Search for the cell housing the specified text and yield its [X, Y] center coordinate. 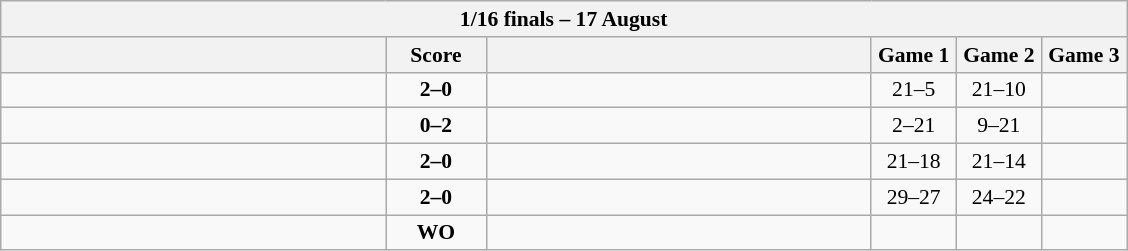
21–10 [998, 90]
21–18 [914, 162]
21–14 [998, 162]
1/16 finals – 17 August [564, 19]
WO [436, 233]
0–2 [436, 126]
Game 3 [1084, 55]
Game 2 [998, 55]
Score [436, 55]
24–22 [998, 197]
21–5 [914, 90]
29–27 [914, 197]
Game 1 [914, 55]
9–21 [998, 126]
2–21 [914, 126]
